Pinpoint the cell where the given text exists, returning its [x, y] midpoint coordinate. 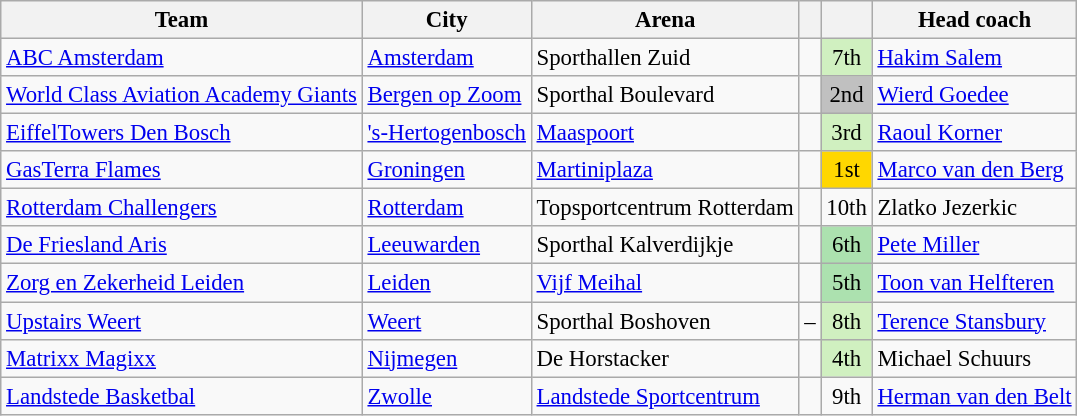
GasTerra Flames [182, 170]
Zorg en Zekerheid Leiden [182, 283]
Amsterdam [446, 58]
Michael Schuurs [974, 358]
7th [846, 58]
Raoul Korner [974, 133]
Vijf Meihal [665, 283]
2nd [846, 95]
Zwolle [446, 396]
Topsportcentrum Rotterdam [665, 208]
4th [846, 358]
World Class Aviation Academy Giants [182, 95]
City [446, 20]
3rd [846, 133]
De Horstacker [665, 358]
Weert [446, 321]
Wierd Goedee [974, 95]
De Friesland Aris [182, 245]
Landstede Sportcentrum [665, 396]
Sporthal Boulevard [665, 95]
ABC Amsterdam [182, 58]
1st [846, 170]
Arena [665, 20]
8th [846, 321]
Sporthal Kalverdijkje [665, 245]
Groningen [446, 170]
Nijmegen [446, 358]
Landstede Basketbal [182, 396]
's-Hertogenbosch [446, 133]
6th [846, 245]
Terence Stansbury [974, 321]
Sporthallen Zuid [665, 58]
Martiniplaza [665, 170]
Hakim Salem [974, 58]
Pete Miller [974, 245]
Bergen op Zoom [446, 95]
Head coach [974, 20]
Upstairs Weert [182, 321]
Rotterdam [446, 208]
Sporthal Boshoven [665, 321]
Toon van Helfteren [974, 283]
Maaspoort [665, 133]
10th [846, 208]
Matrixx Magixx [182, 358]
Zlatko Jezerkic [974, 208]
Team [182, 20]
Marco van den Berg [974, 170]
EiffelTowers Den Bosch [182, 133]
Herman van den Belt [974, 396]
9th [846, 396]
Leeuwarden [446, 245]
– [810, 321]
Leiden [446, 283]
5th [846, 283]
Rotterdam Challengers [182, 208]
